Determine the [X, Y] coordinate at the center of the cell enclosing the given text.  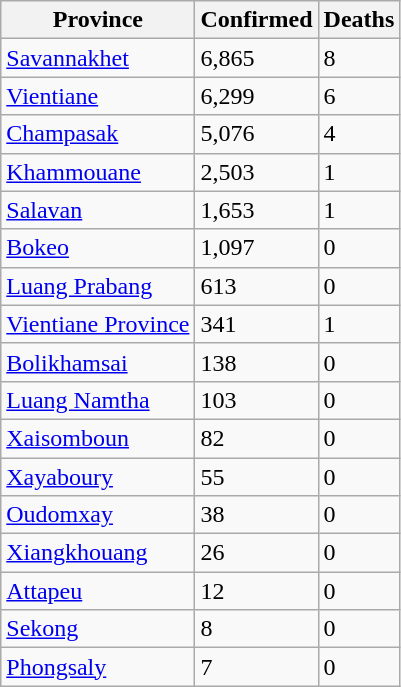
4 [359, 134]
26 [256, 553]
Champasak [98, 134]
Bokeo [98, 248]
613 [256, 286]
6 [359, 96]
138 [256, 362]
Xiangkhouang [98, 553]
Xayaboury [98, 477]
Oudomxay [98, 515]
12 [256, 591]
Bolikhamsai [98, 362]
6,865 [256, 58]
Attapeu [98, 591]
2,503 [256, 172]
Sekong [98, 629]
38 [256, 515]
Confirmed [256, 20]
341 [256, 324]
82 [256, 438]
Luang Prabang [98, 286]
1,097 [256, 248]
6,299 [256, 96]
5,076 [256, 134]
Khammouane [98, 172]
Salavan [98, 210]
Vientiane Province [98, 324]
103 [256, 400]
Xaisomboun [98, 438]
Phongsaly [98, 667]
1,653 [256, 210]
Deaths [359, 20]
Vientiane [98, 96]
55 [256, 477]
Luang Namtha [98, 400]
Savannakhet [98, 58]
7 [256, 667]
Province [98, 20]
